Identify which cell holds the provided text, then report its [X, Y] central coordinate. 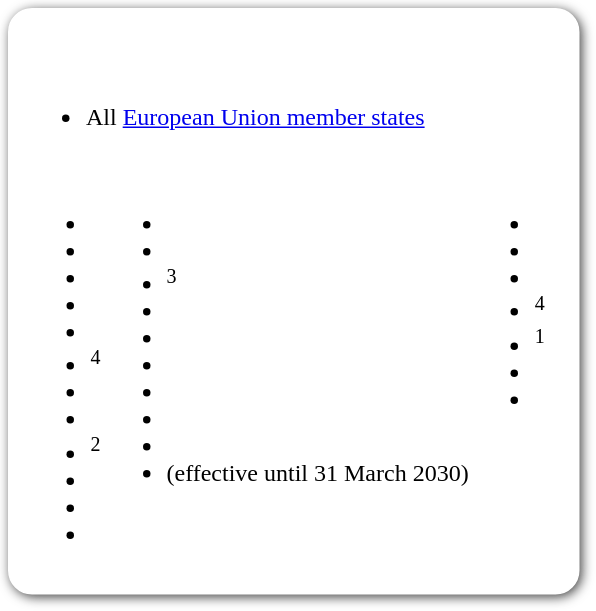
3 (effective until 31 March 2030) [288, 366]
42 [66, 366]
41 [510, 366]
